From the cell containing the given text, extract its center point as (X, Y) coordinate. 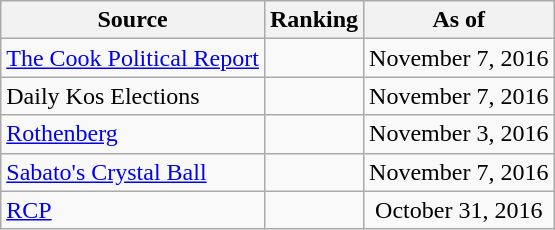
October 31, 2016 (459, 210)
Sabato's Crystal Ball (133, 172)
The Cook Political Report (133, 58)
Source (133, 20)
Ranking (314, 20)
As of (459, 20)
November 3, 2016 (459, 134)
RCP (133, 210)
Daily Kos Elections (133, 96)
Rothenberg (133, 134)
